Find where the given text appears and provide that cell's center as [X, Y] coordinate. 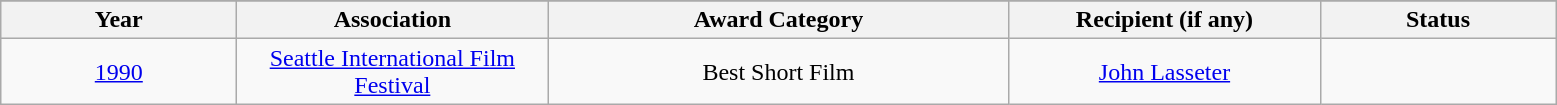
Recipient (if any) [1164, 20]
Best Short Film [778, 72]
1990 [119, 72]
Award Category [778, 20]
Seattle International Film Festival [392, 72]
Association [392, 20]
John Lasseter [1164, 72]
Year [119, 20]
Status [1438, 20]
